Return the (X, Y) coordinate for the center point of the cell that contains the specified text.  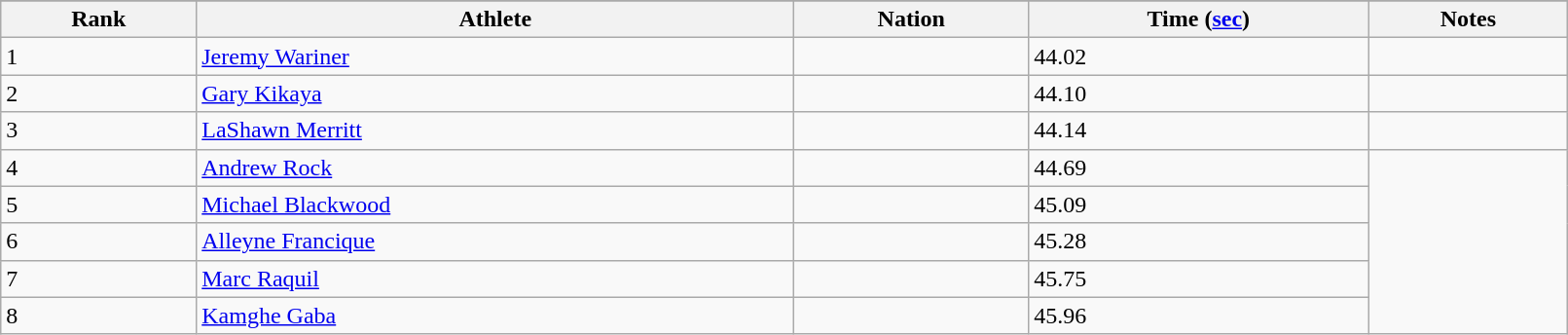
6 (99, 242)
Marc Raquil (495, 279)
45.96 (1199, 316)
45.09 (1199, 205)
Nation (911, 19)
1 (99, 56)
LaShawn Merritt (495, 130)
Jeremy Wariner (495, 56)
Michael Blackwood (495, 205)
Rank (99, 19)
44.14 (1199, 130)
5 (99, 205)
2 (99, 93)
7 (99, 279)
Kamghe Gaba (495, 316)
Gary Kikaya (495, 93)
4 (99, 167)
Athlete (495, 19)
8 (99, 316)
45.28 (1199, 242)
Notes (1468, 19)
3 (99, 130)
Time (sec) (1199, 19)
44.10 (1199, 93)
44.02 (1199, 56)
45.75 (1199, 279)
44.69 (1199, 167)
Alleyne Francique (495, 242)
Andrew Rock (495, 167)
